Detect which cell encompasses the target text, then output its (X, Y) center coordinate. 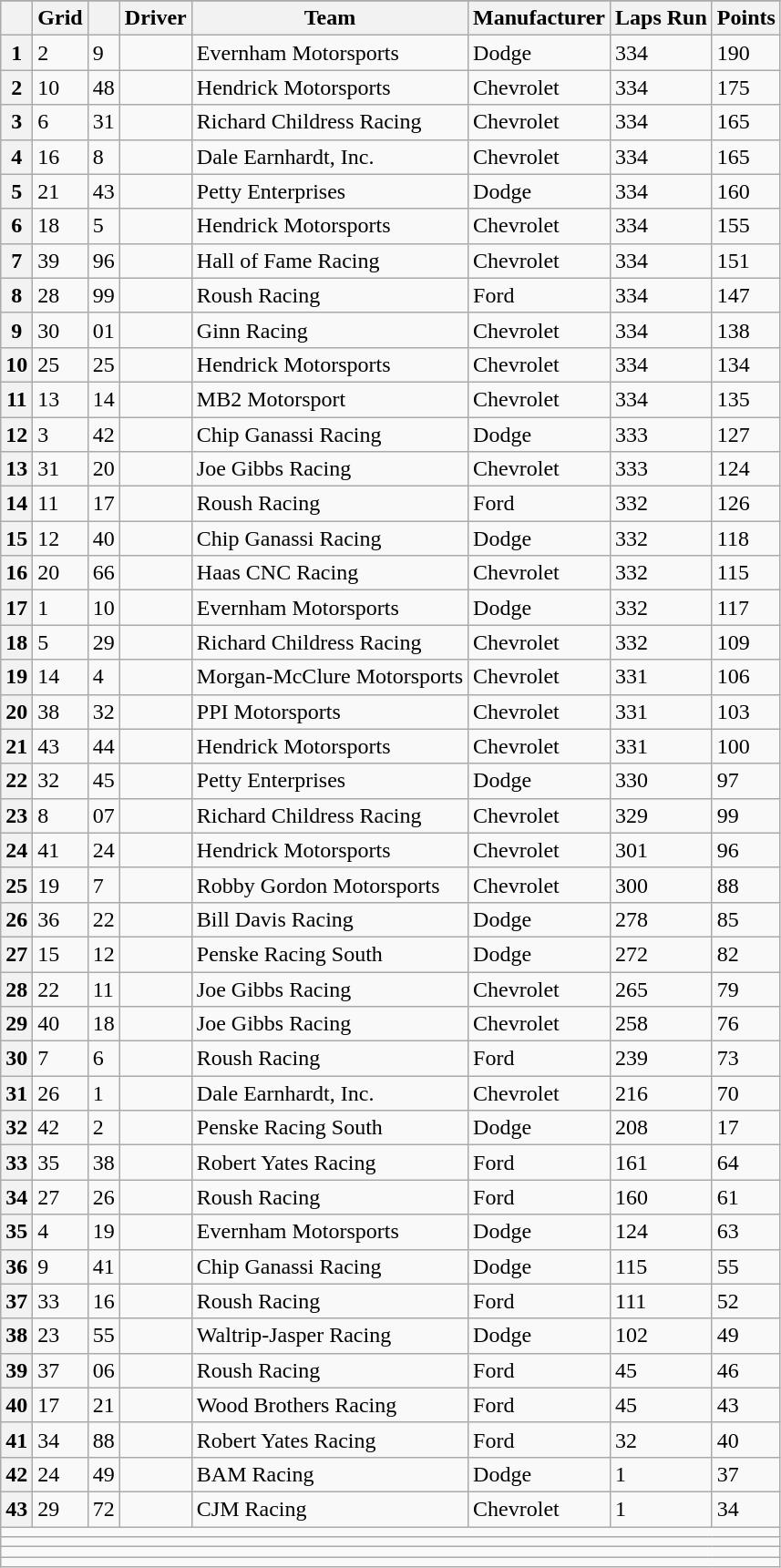
258 (661, 1024)
Manufacturer (540, 18)
Points (745, 18)
Wood Brothers Racing (330, 1405)
272 (661, 954)
109 (745, 642)
127 (745, 435)
52 (745, 1301)
161 (661, 1163)
147 (745, 295)
Bill Davis Racing (330, 919)
Laps Run (661, 18)
300 (661, 885)
01 (104, 330)
48 (104, 87)
Robby Gordon Motorsports (330, 885)
134 (745, 364)
Waltrip-Jasper Racing (330, 1336)
63 (745, 1232)
100 (745, 746)
239 (661, 1059)
76 (745, 1024)
Grid (60, 18)
07 (104, 815)
Ginn Racing (330, 330)
64 (745, 1163)
151 (745, 261)
97 (745, 781)
Team (330, 18)
61 (745, 1197)
MB2 Motorsport (330, 399)
CJM Racing (330, 1509)
79 (745, 989)
Hall of Fame Racing (330, 261)
103 (745, 712)
Driver (155, 18)
117 (745, 608)
208 (661, 1128)
301 (661, 850)
330 (661, 781)
102 (661, 1336)
70 (745, 1093)
126 (745, 504)
73 (745, 1059)
Haas CNC Racing (330, 573)
46 (745, 1370)
72 (104, 1509)
118 (745, 538)
106 (745, 677)
138 (745, 330)
155 (745, 226)
BAM Racing (330, 1474)
265 (661, 989)
111 (661, 1301)
85 (745, 919)
190 (745, 53)
175 (745, 87)
135 (745, 399)
PPI Motorsports (330, 712)
06 (104, 1370)
278 (661, 919)
216 (661, 1093)
Morgan-McClure Motorsports (330, 677)
82 (745, 954)
66 (104, 573)
329 (661, 815)
44 (104, 746)
